Determine the (x, y) coordinate at the center of the cell enclosing the given text.  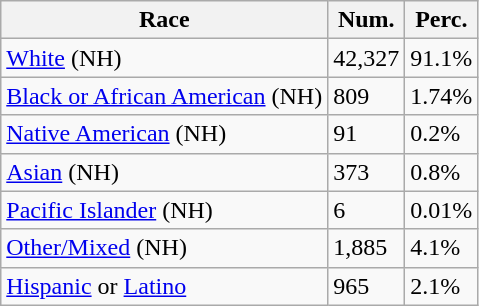
6 (366, 210)
1.74% (442, 96)
Black or African American (NH) (164, 96)
965 (366, 286)
373 (366, 172)
Native American (NH) (164, 134)
Other/Mixed (NH) (164, 248)
0.01% (442, 210)
2.1% (442, 286)
Num. (366, 20)
4.1% (442, 248)
White (NH) (164, 58)
1,885 (366, 248)
0.8% (442, 172)
Race (164, 20)
Asian (NH) (164, 172)
91 (366, 134)
Hispanic or Latino (164, 286)
809 (366, 96)
91.1% (442, 58)
0.2% (442, 134)
Pacific Islander (NH) (164, 210)
42,327 (366, 58)
Perc. (442, 20)
